From the cell containing the given text, extract its center point as [X, Y] coordinate. 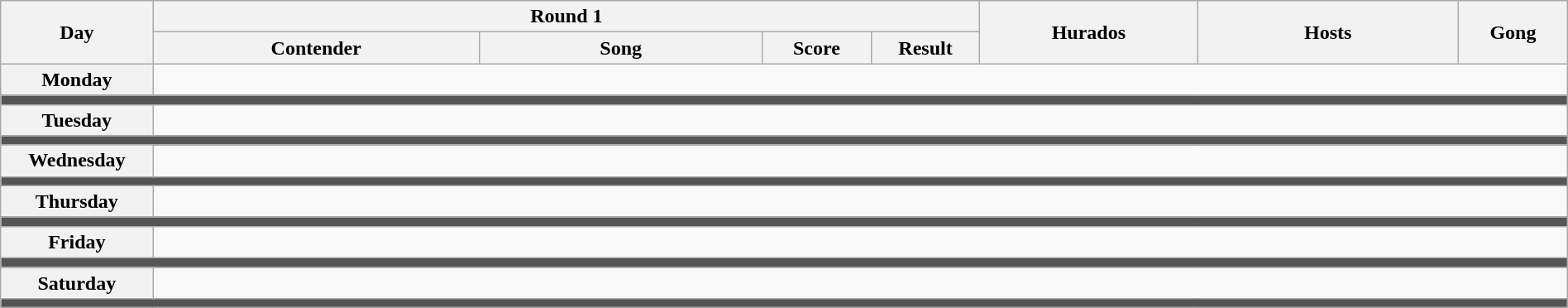
Thursday [77, 201]
Score [817, 48]
Gong [1513, 32]
Saturday [77, 282]
Song [621, 48]
Tuesday [77, 120]
Friday [77, 242]
Round 1 [566, 17]
Monday [77, 79]
Hosts [1328, 32]
Contender [316, 48]
Result [925, 48]
Hurados [1088, 32]
Day [77, 32]
Wednesday [77, 161]
